From the cell containing the given text, extract its center point as [X, Y] coordinate. 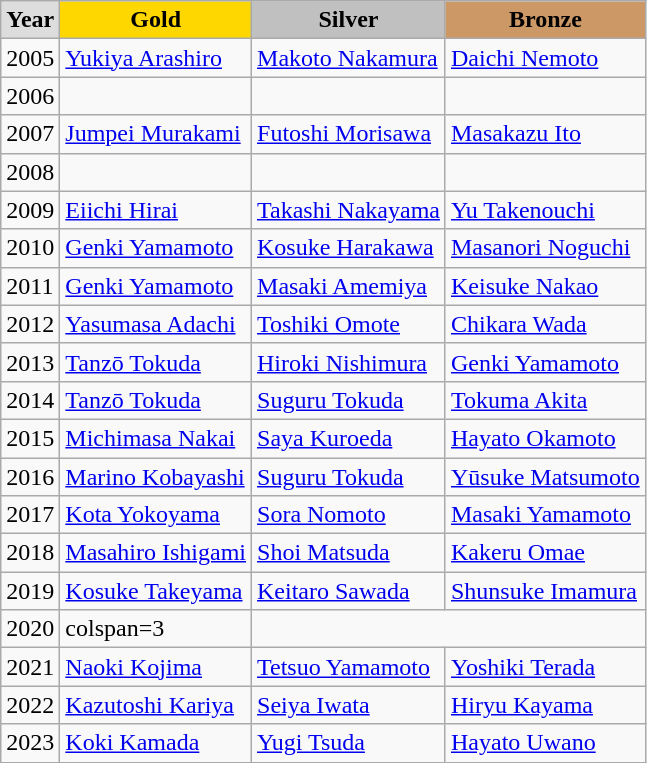
2007 [30, 134]
Chikara Wada [545, 324]
2005 [30, 58]
2022 [30, 705]
Masaki Yamamoto [545, 515]
Yoshiki Terada [545, 667]
Shoi Matsuda [349, 553]
Saya Kuroeda [349, 438]
Hiroki Nishimura [349, 362]
Michimasa Nakai [156, 438]
Marino Kobayashi [156, 477]
Yūsuke Matsumoto [545, 477]
Hayato Uwano [545, 743]
Tetsuo Yamamoto [349, 667]
Naoki Kojima [156, 667]
Masahiro Ishigami [156, 553]
Seiya Iwata [349, 705]
Kosuke Takeyama [156, 591]
Futoshi Morisawa [349, 134]
2011 [30, 286]
2020 [30, 629]
Keitaro Sawada [349, 591]
2017 [30, 515]
2018 [30, 553]
Toshiki Omote [349, 324]
2010 [30, 248]
Masaki Amemiya [349, 286]
Takashi Nakayama [349, 210]
Shunsuke Imamura [545, 591]
2014 [30, 400]
Yugi Tsuda [349, 743]
Hayato Okamoto [545, 438]
2006 [30, 96]
Daichi Nemoto [545, 58]
Kosuke Harakawa [349, 248]
Kakeru Omae [545, 553]
2019 [30, 591]
Gold [156, 20]
2021 [30, 667]
Yasumasa Adachi [156, 324]
Kazutoshi Kariya [156, 705]
Kota Yokoyama [156, 515]
2023 [30, 743]
Koki Kamada [156, 743]
Yukiya Arashiro [156, 58]
2013 [30, 362]
2015 [30, 438]
Silver [349, 20]
2016 [30, 477]
Yu Takenouchi [545, 210]
Masakazu Ito [545, 134]
Makoto Nakamura [349, 58]
Sora Nomoto [349, 515]
2009 [30, 210]
Eiichi Hirai [156, 210]
Tokuma Akita [545, 400]
2012 [30, 324]
Bronze [545, 20]
2008 [30, 172]
Keisuke Nakao [545, 286]
Masanori Noguchi [545, 248]
Year [30, 20]
Jumpei Murakami [156, 134]
colspan=3 [156, 629]
Hiryu Kayama [545, 705]
